Extract the (X, Y) coordinate from the center of the cell holding the provided text.  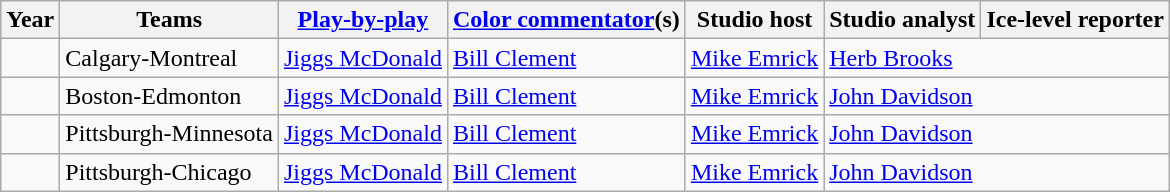
Studio analyst (902, 20)
Herb Brooks (997, 58)
Studio host (754, 20)
Pittsburgh-Chicago (170, 172)
Boston-Edmonton (170, 96)
Teams (170, 20)
Pittsburgh-Minnesota (170, 134)
Calgary-Montreal (170, 58)
Play-by-play (362, 20)
Color commentator(s) (566, 20)
Ice-level reporter (1076, 20)
Year (30, 20)
